Output the (x, y) coordinate of the center of the cell containing the given text.  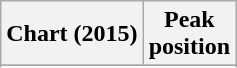
Chart (2015) (72, 34)
Peakposition (189, 34)
